Provide the (X, Y) coordinate of the cell's center where the given text is located.  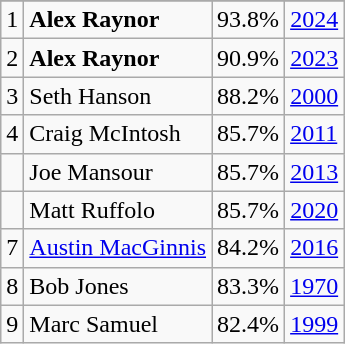
82.4% (248, 324)
Austin MacGinnis (118, 248)
2023 (314, 58)
2011 (314, 134)
1999 (314, 324)
Matt Ruffolo (118, 210)
2013 (314, 172)
7 (12, 248)
Marc Samuel (118, 324)
4 (12, 134)
93.8% (248, 20)
1 (12, 20)
88.2% (248, 96)
Craig McIntosh (118, 134)
9 (12, 324)
2 (12, 58)
90.9% (248, 58)
Seth Hanson (118, 96)
2024 (314, 20)
Bob Jones (118, 286)
2020 (314, 210)
83.3% (248, 286)
1970 (314, 286)
Joe Mansour (118, 172)
8 (12, 286)
2000 (314, 96)
2016 (314, 248)
84.2% (248, 248)
3 (12, 96)
